Capture the cell that displays the provided text and extract its [x, y] central coordinate. 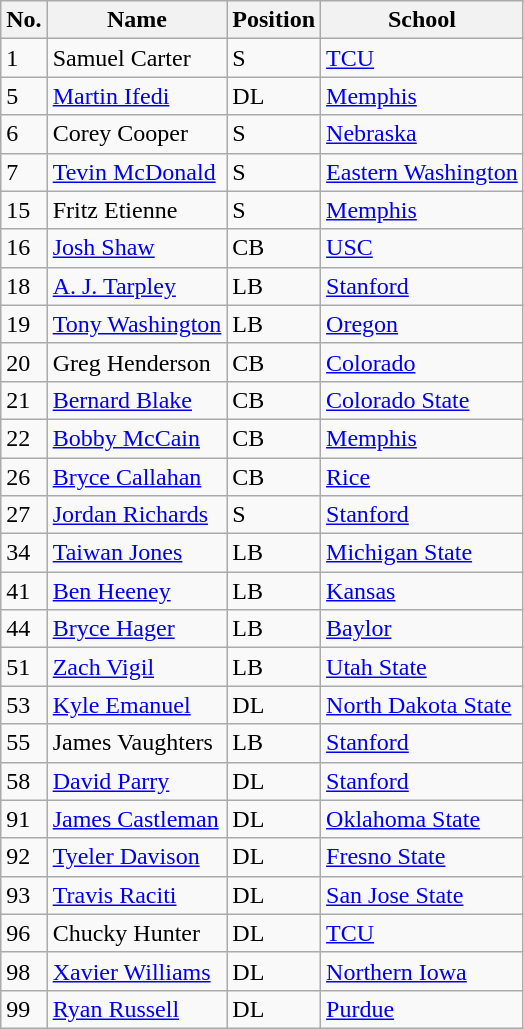
Corey Cooper [137, 134]
Greg Henderson [137, 362]
34 [24, 553]
School [422, 20]
20 [24, 362]
26 [24, 477]
Nebraska [422, 134]
A. J. Tarpley [137, 286]
USC [422, 248]
No. [24, 20]
Bryce Callahan [137, 477]
16 [24, 248]
15 [24, 210]
James Vaughters [137, 743]
5 [24, 96]
James Castleman [137, 819]
Kyle Emanuel [137, 705]
Chucky Hunter [137, 933]
Tony Washington [137, 324]
1 [24, 58]
Utah State [422, 667]
Travis Raciti [137, 895]
Fresno State [422, 857]
Rice [422, 477]
53 [24, 705]
19 [24, 324]
Bernard Blake [137, 400]
44 [24, 629]
Colorado [422, 362]
Martin Ifedi [137, 96]
Tevin McDonald [137, 172]
Tyeler Davison [137, 857]
Xavier Williams [137, 971]
Jordan Richards [137, 515]
Josh Shaw [137, 248]
Position [274, 20]
27 [24, 515]
6 [24, 134]
7 [24, 172]
Ryan Russell [137, 1009]
Ben Heeney [137, 591]
Baylor [422, 629]
David Parry [137, 781]
98 [24, 971]
Bobby McCain [137, 438]
51 [24, 667]
18 [24, 286]
96 [24, 933]
Oklahoma State [422, 819]
Taiwan Jones [137, 553]
55 [24, 743]
Oregon [422, 324]
Name [137, 20]
21 [24, 400]
Michigan State [422, 553]
91 [24, 819]
22 [24, 438]
Colorado State [422, 400]
58 [24, 781]
92 [24, 857]
99 [24, 1009]
Northern Iowa [422, 971]
Kansas [422, 591]
Zach Vigil [137, 667]
Bryce Hager [137, 629]
93 [24, 895]
North Dakota State [422, 705]
Fritz Etienne [137, 210]
41 [24, 591]
Eastern Washington [422, 172]
Purdue [422, 1009]
Samuel Carter [137, 58]
San Jose State [422, 895]
